Capture the cell that displays the provided text and extract its (x, y) central coordinate. 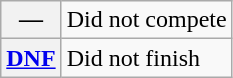
Did not compete (146, 20)
— (31, 20)
Did not finish (146, 58)
DNF (31, 58)
